Scan for the cell matching the given text and deliver its (X, Y) coordinate at center. 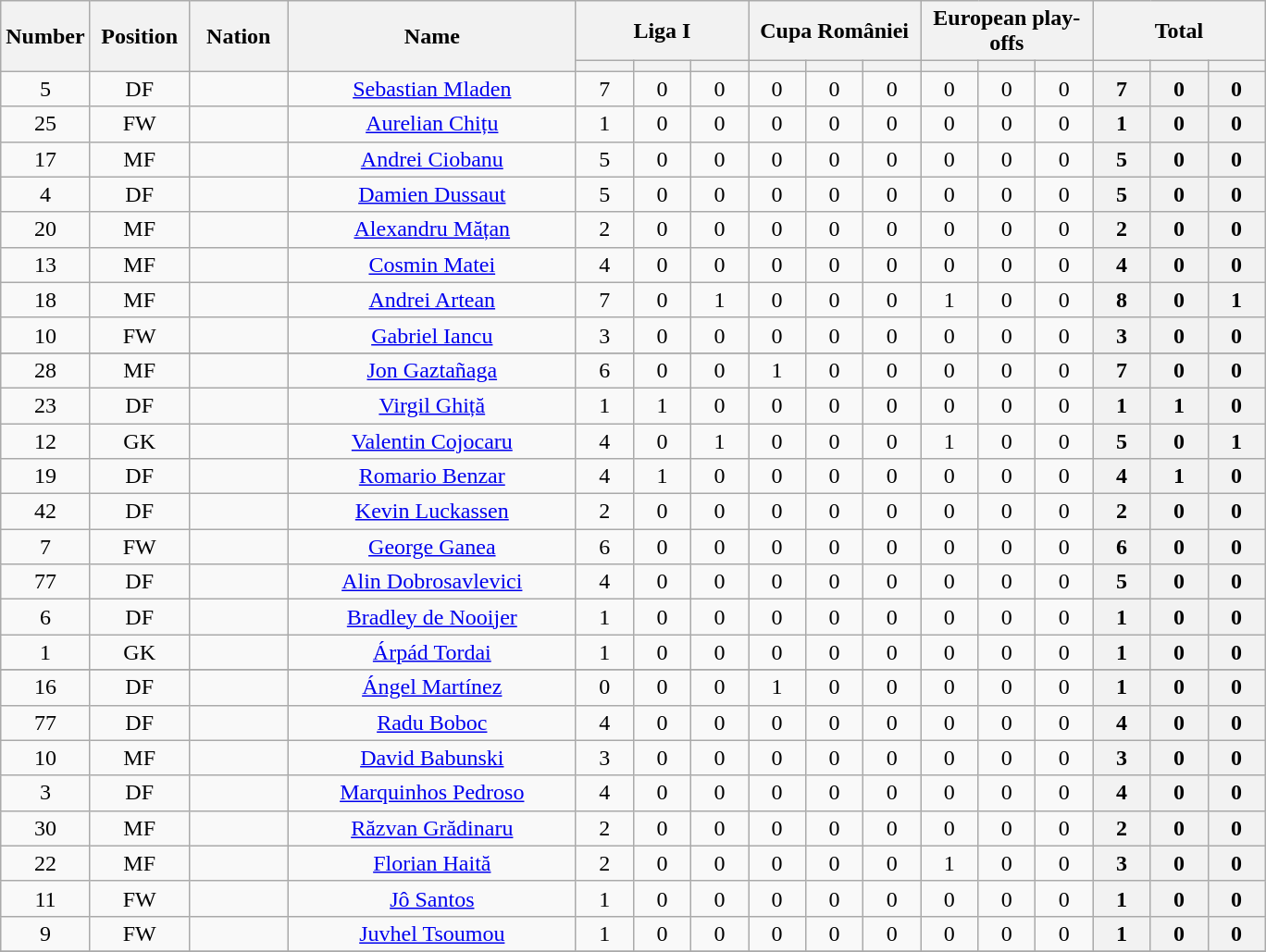
Radu Boboc (431, 723)
Sebastian Mladen (431, 89)
Jô Santos (431, 898)
Florian Haită (431, 863)
Kevin Luckassen (431, 512)
Cupa României (835, 31)
Bradley de Nooijer (431, 617)
20 (45, 229)
8 (1122, 300)
David Babunski (431, 758)
22 (45, 863)
Number (45, 36)
Cosmin Matei (431, 265)
23 (45, 405)
European play-offs (1007, 31)
28 (45, 370)
13 (45, 265)
16 (45, 687)
Liga I (662, 31)
19 (45, 476)
12 (45, 441)
9 (45, 933)
Aurelian Chițu (431, 124)
Juvhel Tsoumou (431, 933)
18 (45, 300)
Name (431, 36)
25 (45, 124)
Alin Dobrosavlevici (431, 582)
Gabriel Iancu (431, 335)
Virgil Ghiță (431, 405)
Position (139, 36)
Damien Dussaut (431, 194)
Marquinhos Pedroso (431, 793)
Ángel Martínez (431, 687)
30 (45, 828)
Alexandru Mățan (431, 229)
17 (45, 159)
Romario Benzar (431, 476)
Răzvan Grădinaru (431, 828)
George Ganea (431, 547)
Árpád Tordai (431, 652)
Total (1179, 31)
Jon Gaztañaga (431, 370)
Andrei Ciobanu (431, 159)
Andrei Artean (431, 300)
42 (45, 512)
Nation (239, 36)
Valentin Cojocaru (431, 441)
11 (45, 898)
